Return [X, Y] of the center of cell containing provided text 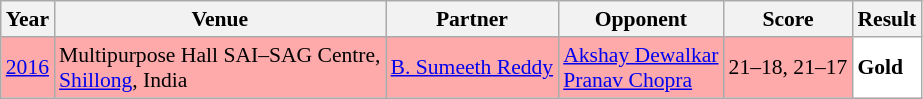
2016 [28, 68]
Result [886, 19]
Score [788, 19]
B. Sumeeth Reddy [472, 68]
Multipurpose Hall SAI–SAG Centre,Shillong, India [220, 68]
Year [28, 19]
Opponent [640, 19]
Venue [220, 19]
Gold [886, 68]
21–18, 21–17 [788, 68]
Partner [472, 19]
Akshay Dewalkar Pranav Chopra [640, 68]
